Pinpoint the cell where the given text exists, returning its (x, y) midpoint coordinate. 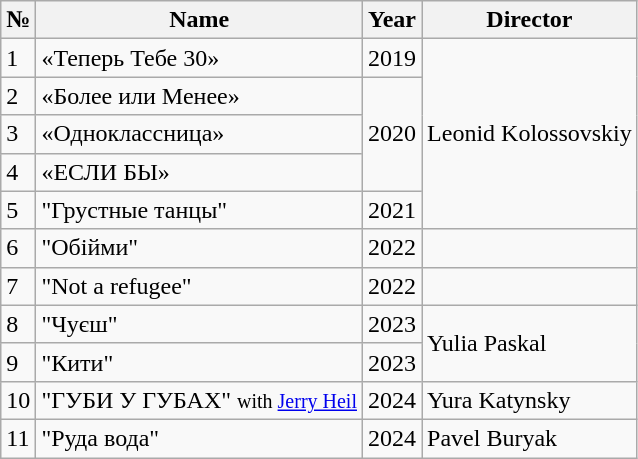
Year (392, 20)
"Pуда вода" (200, 438)
11 (18, 438)
2021 (392, 210)
Name (200, 20)
"Обійми" (200, 248)
Yura Katynsky (530, 400)
5 (18, 210)
2020 (392, 134)
«Более или Менее» (200, 96)
7 (18, 286)
Pavel Buryak (530, 438)
Leonid Kolossovskiy (530, 134)
6 (18, 248)
"Чуєш" (200, 324)
"Грустные танцы" (200, 210)
Yulia Paskal (530, 343)
8 (18, 324)
2019 (392, 58)
3 (18, 134)
2 (18, 96)
«Одноклассница» (200, 134)
4 (18, 172)
«Теперь Тебе 30» (200, 58)
"Not a refugee" (200, 286)
№ (18, 20)
«ЕСЛИ БЫ» (200, 172)
10 (18, 400)
"ГУБИ У ГУБАХ" with Jerry Heil (200, 400)
"Кити" (200, 362)
1 (18, 58)
Director (530, 20)
9 (18, 362)
